Pinpoint the cell where the given text exists, returning its (X, Y) midpoint coordinate. 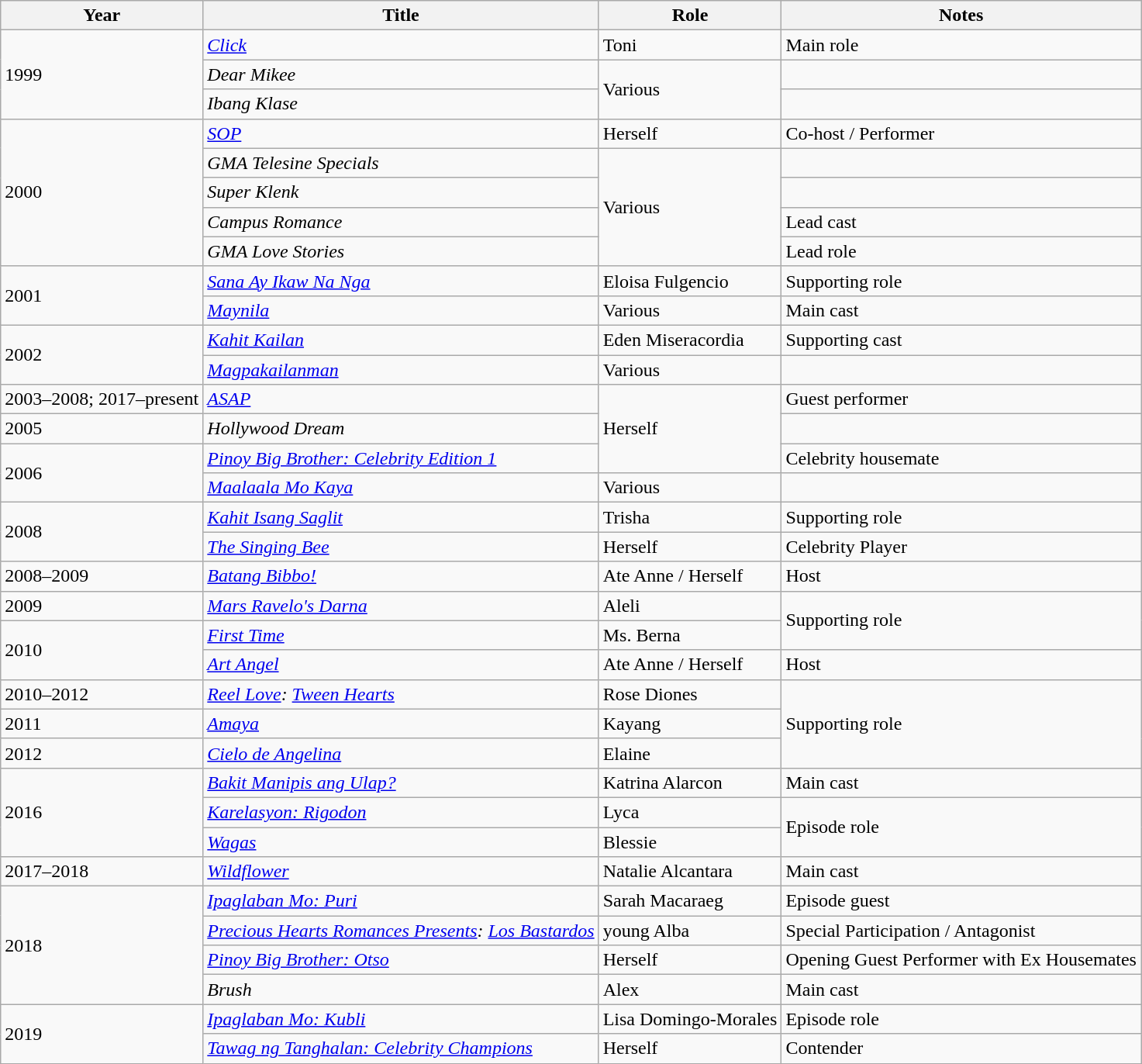
Ipaglaban Mo: Puri (401, 901)
Mars Ravelo's Darna (401, 606)
Maynila (401, 310)
Ibang Klase (401, 104)
2012 (102, 753)
Wagas (401, 841)
Lead cast (961, 222)
Co-host / Performer (961, 133)
Pinoy Big Brother: Celebrity Edition 1 (401, 458)
2018 (102, 945)
Bakit Manipis ang Ulap? (401, 782)
Lyca (690, 812)
Toni (690, 45)
2002 (102, 354)
The Singing Bee (401, 547)
Karelasyon: Rigodon (401, 812)
young Alba (690, 931)
Supporting cast (961, 340)
Amaya (401, 724)
Episode guest (961, 901)
Kayang (690, 724)
Trisha (690, 517)
Sarah Macaraeg (690, 901)
ASAP (401, 399)
2006 (102, 473)
Precious Hearts Romances Presents: Los Bastardos (401, 931)
2003–2008; 2017–present (102, 399)
Dear Mikee (401, 74)
2009 (102, 606)
2010–2012 (102, 694)
Notes (961, 16)
2008 (102, 532)
Batang Bibbo! (401, 576)
Magpakailanman (401, 370)
Brush (401, 990)
SOP (401, 133)
2001 (102, 295)
2019 (102, 1034)
Wildflower (401, 872)
2000 (102, 192)
GMA Telesine Specials (401, 163)
Cielo de Angelina (401, 753)
Reel Love: Tween Hearts (401, 694)
Maalaala Mo Kaya (401, 488)
Kahit Kailan (401, 340)
Click (401, 45)
Special Participation / Antagonist (961, 931)
Pinoy Big Brother: Otso (401, 960)
Natalie Alcantara (690, 872)
Main role (961, 45)
Opening Guest Performer with Ex Housemates (961, 960)
2005 (102, 429)
Aleli (690, 606)
Eden Miseracordia (690, 340)
Celebrity Player (961, 547)
Campus Romance (401, 222)
First Time (401, 635)
2010 (102, 650)
Blessie (690, 841)
1999 (102, 74)
Year (102, 16)
Katrina Alarcon (690, 782)
Rose Diones (690, 694)
Ms. Berna (690, 635)
Title (401, 16)
Eloisa Fulgencio (690, 281)
Tawag ng Tanghalan: Celebrity Champions (401, 1048)
Ipaglaban Mo: Kubli (401, 1019)
2011 (102, 724)
Elaine (690, 753)
Contender (961, 1048)
Guest performer (961, 399)
Role (690, 16)
GMA Love Stories (401, 251)
2016 (102, 812)
Lisa Domingo-Morales (690, 1019)
Lead role (961, 251)
Sana Ay Ikaw Na Nga (401, 281)
Celebrity housemate (961, 458)
2017–2018 (102, 872)
2008–2009 (102, 576)
Art Angel (401, 665)
Kahit Isang Saglit (401, 517)
Hollywood Dream (401, 429)
Alex (690, 990)
Super Klenk (401, 192)
